From the cell containing the given text, extract its center point as (x, y) coordinate. 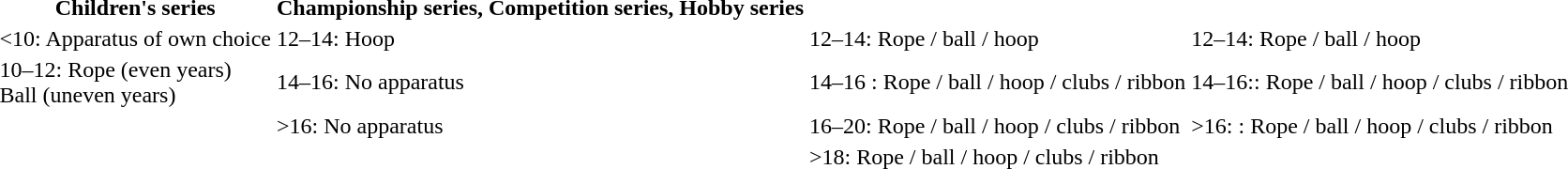
14–16: No apparatus (540, 83)
14–16 : Rope / ball / hoop / clubs / ribbon (997, 83)
16–20: Rope / ball / hoop / clubs / ribbon (997, 126)
12–14: Rope / ball / hoop (997, 38)
>16: No apparatus (540, 126)
12–14: Hoop (540, 38)
